Identify which cell holds the provided text, then report its (X, Y) central coordinate. 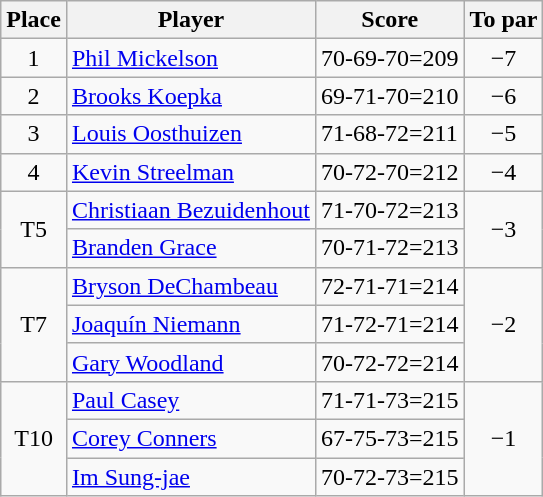
Phil Mickelson (190, 58)
Christiaan Bezuidenhout (190, 210)
2 (34, 96)
Gary Woodland (190, 362)
70-72-70=212 (390, 172)
Corey Conners (190, 438)
−1 (504, 438)
−7 (504, 58)
71-68-72=211 (390, 134)
Branden Grace (190, 248)
69-71-70=210 (390, 96)
Place (34, 20)
67-75-73=215 (390, 438)
70-71-72=213 (390, 248)
Louis Oosthuizen (190, 134)
Kevin Streelman (190, 172)
T7 (34, 324)
1 (34, 58)
−6 (504, 96)
−3 (504, 229)
−4 (504, 172)
72-71-71=214 (390, 286)
Score (390, 20)
−2 (504, 324)
Brooks Koepka (190, 96)
Bryson DeChambeau (190, 286)
71-72-71=214 (390, 324)
71-71-73=215 (390, 400)
4 (34, 172)
Joaquín Niemann (190, 324)
71-70-72=213 (390, 210)
70-72-72=214 (390, 362)
To par (504, 20)
Player (190, 20)
Im Sung-jae (190, 477)
70-69-70=209 (390, 58)
3 (34, 134)
Paul Casey (190, 400)
T10 (34, 438)
T5 (34, 229)
70-72-73=215 (390, 477)
−5 (504, 134)
